Output the [X, Y] coordinate of the center of the cell containing the given text.  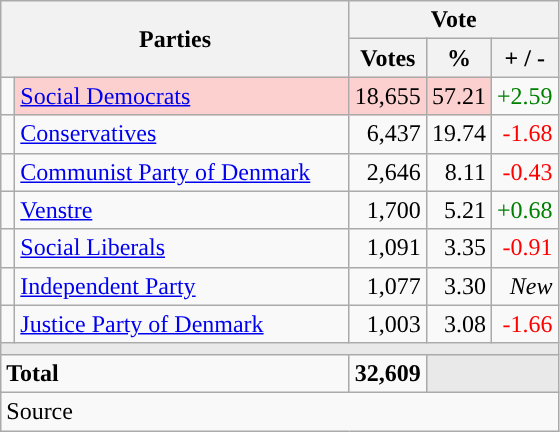
Independent Party [182, 286]
Social Liberals [182, 248]
3.35 [458, 248]
Source [280, 411]
2,646 [388, 172]
8.11 [458, 172]
Justice Party of Denmark [182, 324]
-0.91 [524, 248]
57.21 [458, 96]
Vote [454, 20]
1,077 [388, 286]
18,655 [388, 96]
-0.43 [524, 172]
5.21 [458, 210]
-1.66 [524, 324]
Communist Party of Denmark [182, 172]
1,700 [388, 210]
% [458, 58]
6,437 [388, 134]
19.74 [458, 134]
+2.59 [524, 96]
3.30 [458, 286]
1,003 [388, 324]
+0.68 [524, 210]
Votes [388, 58]
Conservatives [182, 134]
Venstre [182, 210]
New [524, 286]
3.08 [458, 324]
-1.68 [524, 134]
Parties [176, 39]
1,091 [388, 248]
Total [176, 373]
+ / - [524, 58]
Social Democrats [182, 96]
32,609 [388, 373]
